Detect which cell encompasses the target text, then output its [x, y] center coordinate. 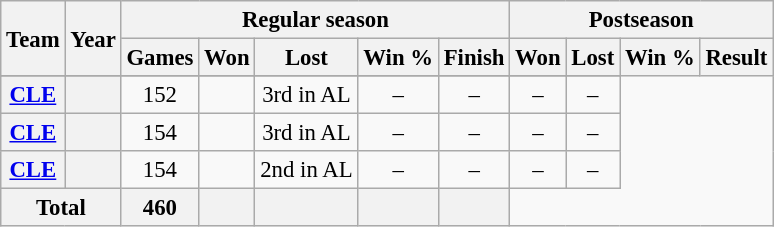
Total [61, 208]
Postseason [642, 20]
Regular season [316, 20]
Year [93, 38]
Team [33, 38]
2nd in AL [306, 170]
Result [736, 58]
Finish [474, 58]
460 [160, 208]
152 [160, 95]
Games [160, 58]
